Search for the cell housing the specified text and yield its [x, y] center coordinate. 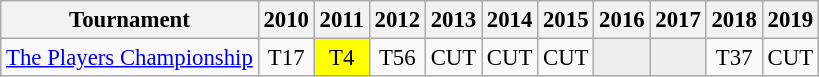
2019 [790, 20]
T4 [342, 58]
2018 [734, 20]
2010 [286, 20]
2012 [397, 20]
The Players Championship [130, 58]
2016 [622, 20]
T17 [286, 58]
Tournament [130, 20]
2011 [342, 20]
T56 [397, 58]
2017 [678, 20]
2014 [510, 20]
T37 [734, 58]
2013 [453, 20]
2015 [566, 20]
